Determine the [X, Y] coordinate at the center of the cell enclosing the given text.  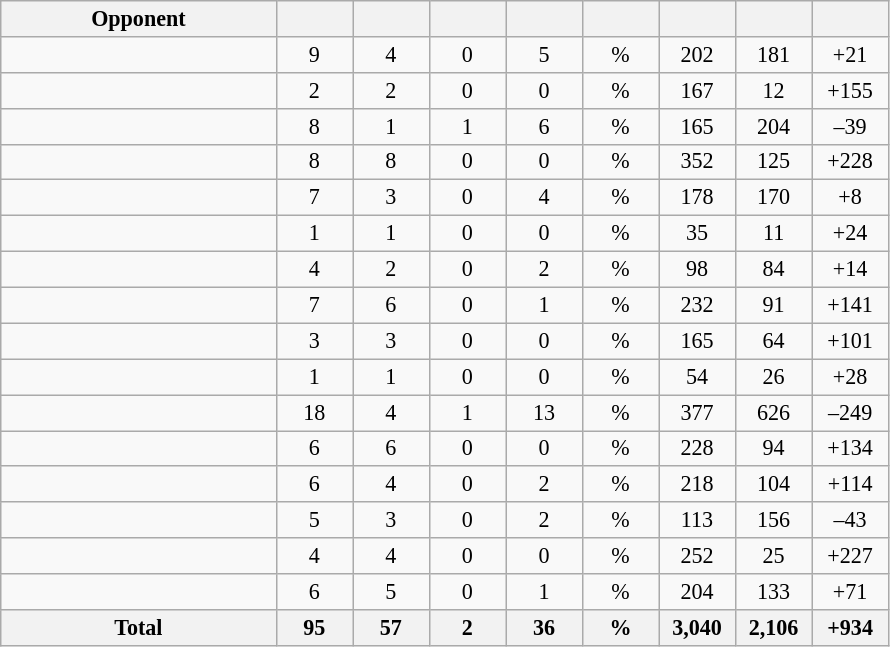
95 [314, 627]
232 [698, 305]
178 [698, 198]
25 [774, 556]
–249 [850, 412]
377 [698, 412]
54 [698, 377]
84 [774, 269]
+227 [850, 556]
+21 [850, 54]
91 [774, 305]
+155 [850, 90]
3,040 [698, 627]
–43 [850, 520]
26 [774, 377]
64 [774, 341]
352 [698, 162]
218 [698, 484]
+141 [850, 305]
626 [774, 412]
170 [774, 198]
+101 [850, 341]
9 [314, 54]
18 [314, 412]
252 [698, 556]
57 [392, 627]
+134 [850, 448]
167 [698, 90]
36 [544, 627]
35 [698, 233]
2,106 [774, 627]
181 [774, 54]
98 [698, 269]
13 [544, 412]
202 [698, 54]
+114 [850, 484]
+934 [850, 627]
–39 [850, 126]
+71 [850, 591]
+8 [850, 198]
104 [774, 484]
228 [698, 448]
113 [698, 520]
133 [774, 591]
156 [774, 520]
Total [138, 627]
+14 [850, 269]
+28 [850, 377]
Opponent [138, 18]
12 [774, 90]
+24 [850, 233]
11 [774, 233]
125 [774, 162]
94 [774, 448]
+228 [850, 162]
